Locate the cell with the specified text and output its (X, Y) center coordinate. 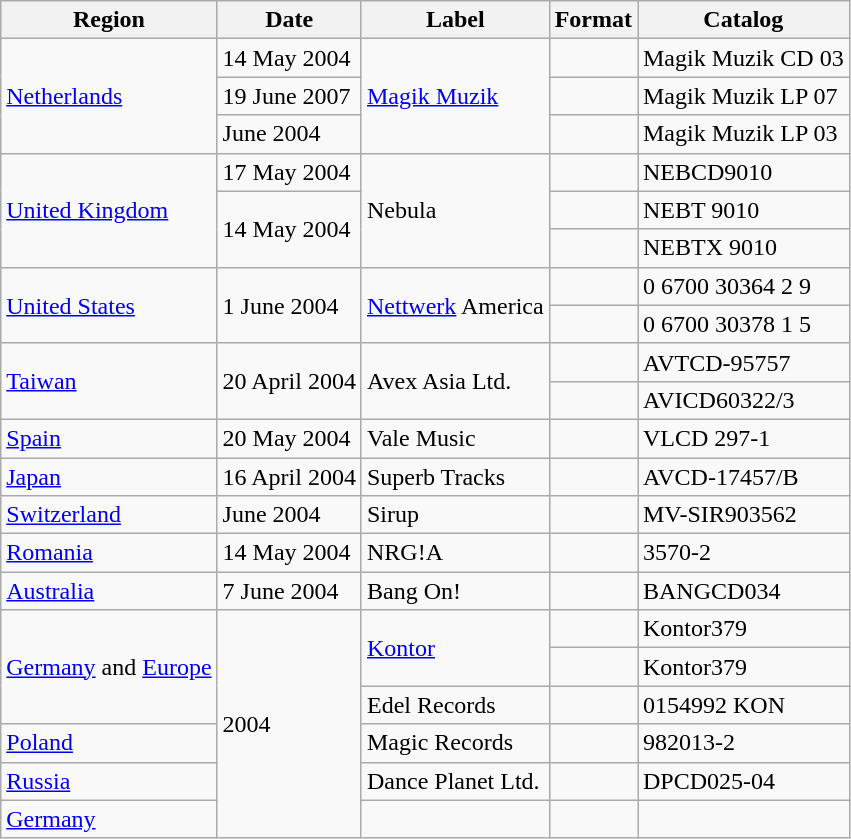
NEBCD9010 (744, 172)
7 June 2004 (289, 591)
0 6700 30364 2 9 (744, 286)
NEBTX 9010 (744, 248)
Nettwerk America (455, 305)
0154992 KON (744, 705)
Germany (109, 819)
17 May 2004 (289, 172)
AVICD60322/3 (744, 400)
Edel Records (455, 705)
Dance Planet Ltd. (455, 781)
Magik Muzik LP 07 (744, 96)
Nebula (455, 210)
United Kingdom (109, 210)
Switzerland (109, 515)
Russia (109, 781)
Magik Muzik (455, 96)
Avex Asia Ltd. (455, 381)
Bang On! (455, 591)
Format (593, 20)
Date (289, 20)
MV-SIR903562 (744, 515)
Spain (109, 438)
Label (455, 20)
Magik Muzik CD 03 (744, 58)
Kontor (455, 648)
VLCD 297-1 (744, 438)
Magik Muzik LP 03 (744, 134)
1 June 2004 (289, 305)
BANGCD034 (744, 591)
16 April 2004 (289, 477)
AVTCD-95757 (744, 362)
982013-2 (744, 743)
3570-2 (744, 553)
Taiwan (109, 381)
NEBT 9010 (744, 210)
Netherlands (109, 96)
NRG!A (455, 553)
Magic Records (455, 743)
Sirup (455, 515)
20 May 2004 (289, 438)
19 June 2007 (289, 96)
United States (109, 305)
Catalog (744, 20)
Poland (109, 743)
2004 (289, 724)
DPCD025-04 (744, 781)
20 April 2004 (289, 381)
AVCD-17457/B (744, 477)
Australia (109, 591)
Superb Tracks (455, 477)
0 6700 30378 1 5 (744, 324)
Romania (109, 553)
Vale Music (455, 438)
Region (109, 20)
Japan (109, 477)
Germany and Europe (109, 667)
